Pinpoint the cell where the given text exists, returning its (X, Y) midpoint coordinate. 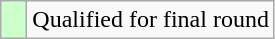
Qualified for final round (151, 20)
